Locate the cell with the specified text and output its (X, Y) center coordinate. 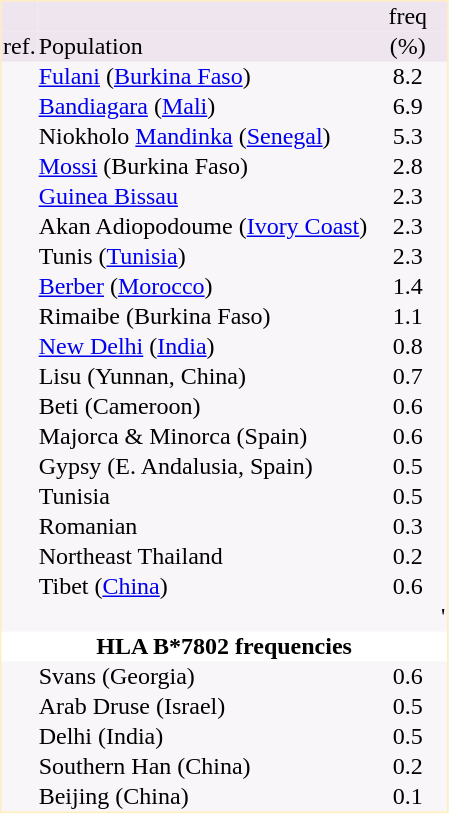
0.1 (408, 797)
0.3 (408, 527)
Tunisia (203, 497)
(%) (408, 47)
ref. (20, 47)
2.8 (408, 167)
New Delhi (India) (203, 347)
5.3 (408, 137)
Arab Druse (Israel) (203, 707)
0.8 (408, 347)
Rimaibe (Burkina Faso) (203, 317)
Romanian (203, 527)
Lisu (Yunnan, China) (203, 377)
1.4 (408, 287)
Southern Han (China) (203, 767)
Akan Adiopodoume (Ivory Coast) (203, 227)
Tibet (China) (203, 587)
Majorca & Minorca (Spain) (203, 437)
freq (408, 17)
8.2 (408, 77)
Beijing (China) (203, 797)
Population (203, 47)
Beti (Cameroon) (203, 407)
Berber (Morocco) (203, 287)
0.7 (408, 377)
Svans (Georgia) (203, 677)
Fulani (Burkina Faso) (203, 77)
Niokholo Mandinka (Senegal) (203, 137)
6.9 (408, 107)
Guinea Bissau (203, 197)
Gypsy (E. Andalusia, Spain) (203, 467)
Northeast Thailand (203, 557)
Delhi (India) (203, 737)
Bandiagara (Mali) (203, 107)
' (224, 617)
1.1 (408, 317)
HLA B*7802 frequencies (224, 647)
Tunis (Tunisia) (203, 257)
Mossi (Burkina Faso) (203, 167)
